Pinpoint the cell where the given text exists, returning its [x, y] midpoint coordinate. 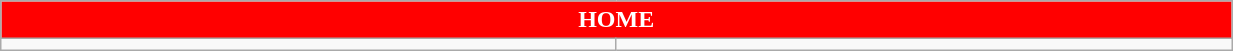
HOME [616, 20]
